From the cell containing the given text, extract its center point as [x, y] coordinate. 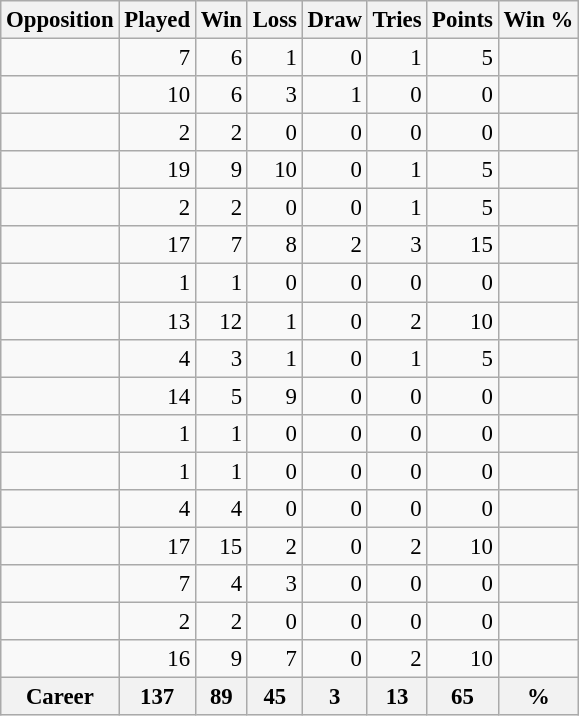
Win [221, 20]
19 [157, 170]
45 [274, 697]
Opposition [60, 20]
8 [274, 245]
% [538, 697]
89 [221, 697]
14 [157, 396]
Loss [274, 20]
Career [60, 697]
Win % [538, 20]
137 [157, 697]
Draw [334, 20]
Played [157, 20]
Points [462, 20]
16 [157, 659]
12 [221, 321]
65 [462, 697]
Tries [397, 20]
